Output the [x, y] coordinate of the center of the cell containing the given text.  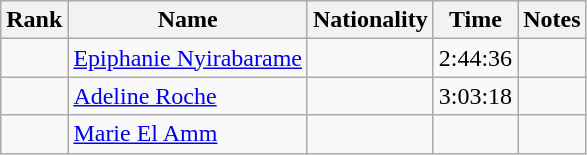
Nationality [370, 20]
Adeline Roche [188, 96]
Marie El Amm [188, 134]
Name [188, 20]
Rank [34, 20]
3:03:18 [475, 96]
Notes [552, 20]
2:44:36 [475, 58]
Time [475, 20]
Epiphanie Nyirabarame [188, 58]
